Extract the [x, y] coordinate from the center of the cell holding the provided text.  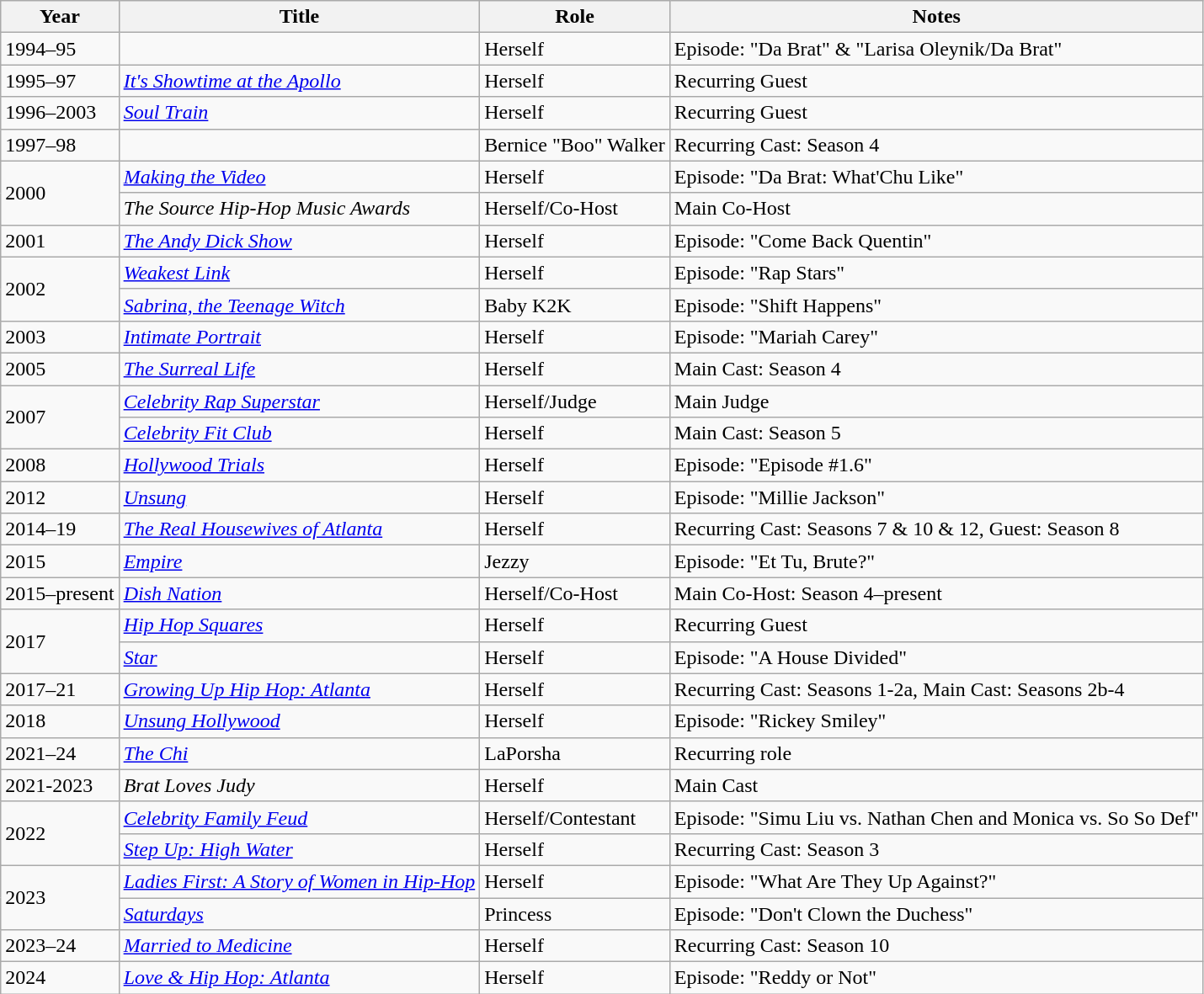
The Source Hip-Hop Music Awards [300, 209]
2021-2023 [60, 785]
Weakest Link [300, 273]
Herself/Judge [575, 401]
Episode: "Da Brat: What'Chu Like" [936, 177]
Intimate Portrait [300, 337]
Princess [575, 913]
Episode: "Don't Clown the Duchess" [936, 913]
Recurring Cast: Season 10 [936, 946]
2012 [60, 497]
Episode: "Et Tu, Brute?" [936, 561]
Soul Train [300, 113]
1995–97 [60, 81]
Notes [936, 17]
Step Up: High Water [300, 849]
It's Showtime at the Apollo [300, 81]
2003 [60, 337]
Bernice "Boo" Walker [575, 145]
Main Judge [936, 401]
The Real Housewives of Atlanta [300, 529]
Year [60, 17]
2000 [60, 193]
Main Cast: Season 5 [936, 433]
Episode: "Mariah Carey" [936, 337]
Ladies First: A Story of Women in Hip-Hop [300, 881]
Empire [300, 561]
Main Cast [936, 785]
Role [575, 17]
2017 [60, 641]
Unsung Hollywood [300, 721]
Recurring role [936, 753]
1996–2003 [60, 113]
Celebrity Fit Club [300, 433]
Episode: "Simu Liu vs. Nathan Chen and Monica vs. So So Def" [936, 817]
2021–24 [60, 753]
2022 [60, 833]
2007 [60, 417]
Brat Loves Judy [300, 785]
1997–98 [60, 145]
1994–95 [60, 49]
Recurring Cast: Seasons 7 & 10 & 12, Guest: Season 8 [936, 529]
Episode: "A House Divided" [936, 657]
Dish Nation [300, 593]
Celebrity Rap Superstar [300, 401]
2015 [60, 561]
LaPorsha [575, 753]
Main Co-Host [936, 209]
Jezzy [575, 561]
Sabrina, the Teenage Witch [300, 305]
Love & Hip Hop: Atlanta [300, 978]
Recurring Cast: Season 4 [936, 145]
Episode: "Rap Stars" [936, 273]
2008 [60, 465]
Episode: "Shift Happens" [936, 305]
2002 [60, 289]
The Andy Dick Show [300, 241]
Herself/Contestant [575, 817]
Main Co-Host: Season 4–present [936, 593]
Recurring Cast: Season 3 [936, 849]
Star [300, 657]
Making the Video [300, 177]
Episode: "What Are They Up Against?" [936, 881]
2023 [60, 897]
Baby K2K [575, 305]
2023–24 [60, 946]
2014–19 [60, 529]
Hollywood Trials [300, 465]
2018 [60, 721]
Episode: "Rickey Smiley" [936, 721]
2015–present [60, 593]
Episode: "Reddy or Not" [936, 978]
Episode: "Come Back Quentin" [936, 241]
2024 [60, 978]
Main Cast: Season 4 [936, 369]
The Chi [300, 753]
Unsung [300, 497]
Episode: "Episode #1.6" [936, 465]
Celebrity Family Feud [300, 817]
2017–21 [60, 689]
Title [300, 17]
2005 [60, 369]
Growing Up Hip Hop: Atlanta [300, 689]
Hip Hop Squares [300, 625]
Episode: "Da Brat" & "Larisa Oleynik/Da Brat" [936, 49]
Saturdays [300, 913]
Recurring Cast: Seasons 1-2a, Main Cast: Seasons 2b-4 [936, 689]
The Surreal Life [300, 369]
Episode: "Millie Jackson" [936, 497]
Married to Medicine [300, 946]
2001 [60, 241]
